For the text-containing cell, return its midpoint in (x, y) coordinate format. 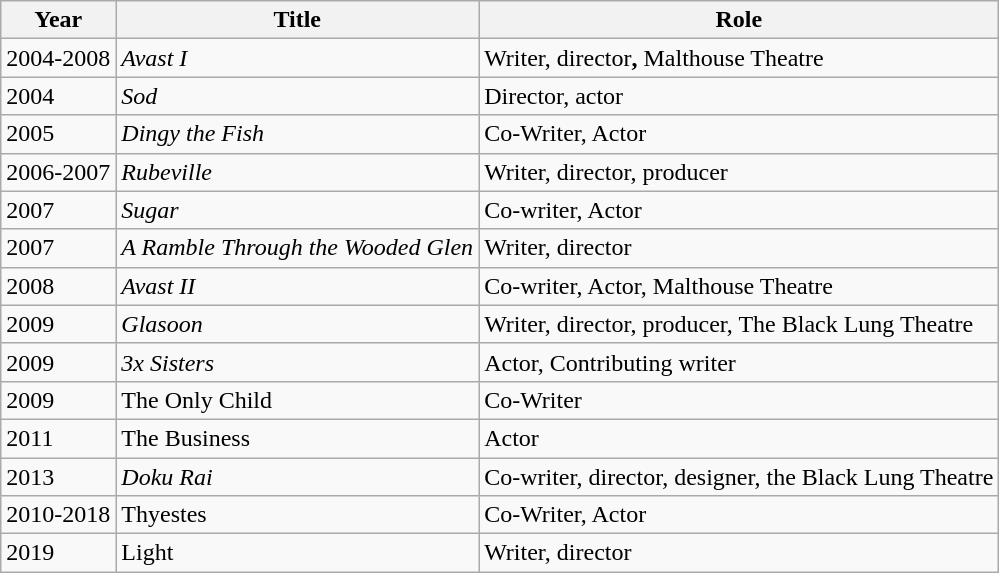
A Ramble Through the Wooded Glen (298, 248)
Sod (298, 96)
Actor, Contributing writer (739, 362)
Doku Rai (298, 477)
Sugar (298, 210)
The Only Child (298, 400)
The Business (298, 438)
2006-2007 (58, 172)
Co-writer, Actor, Malthouse Theatre (739, 286)
Co-Writer (739, 400)
2013 (58, 477)
Glasoon (298, 324)
3x Sisters (298, 362)
Year (58, 20)
2008 (58, 286)
Co-writer, director, designer, the Black Lung Theatre (739, 477)
Co-writer, Actor (739, 210)
Rubeville (298, 172)
2010-2018 (58, 515)
Role (739, 20)
Avast II (298, 286)
Writer, director, producer (739, 172)
Actor (739, 438)
Dingy the Fish (298, 134)
2004 (58, 96)
Avast I (298, 58)
2005 (58, 134)
Title (298, 20)
Director, actor (739, 96)
2004-2008 (58, 58)
Writer, director, Malthouse Theatre (739, 58)
2011 (58, 438)
Thyestes (298, 515)
Writer, director, producer, The Black Lung Theatre (739, 324)
Light (298, 553)
2019 (58, 553)
